For the text-containing cell, return its midpoint in [x, y] coordinate format. 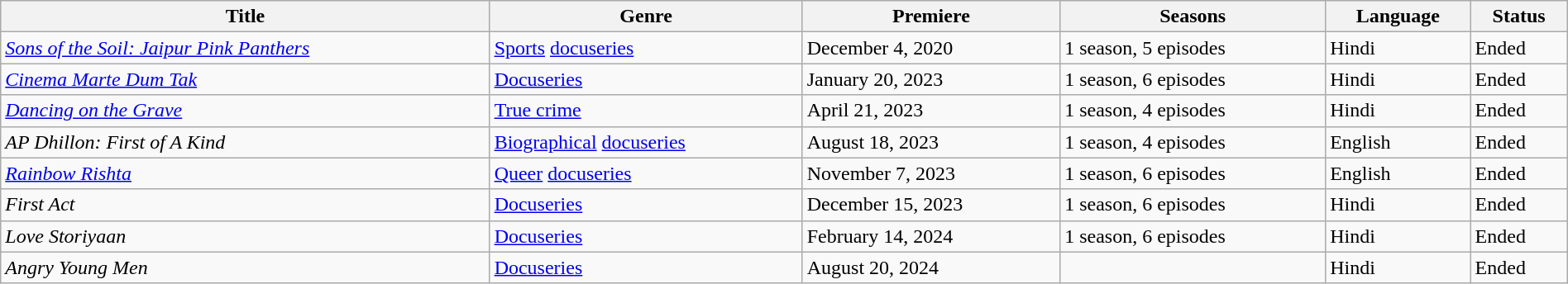
Biographical docuseries [646, 142]
December 4, 2020 [931, 48]
August 20, 2024 [931, 267]
April 21, 2023 [931, 111]
Angry Young Men [245, 267]
First Act [245, 205]
Genre [646, 17]
1 season, 5 episodes [1193, 48]
January 20, 2023 [931, 79]
True crime [646, 111]
Sons of the Soil: Jaipur Pink Panthers [245, 48]
Status [1518, 17]
Premiere [931, 17]
August 18, 2023 [931, 142]
Seasons [1193, 17]
Love Storiyaan [245, 236]
Sports docuseries [646, 48]
Rainbow Rishta [245, 173]
Dancing on the Grave [245, 111]
November 7, 2023 [931, 173]
February 14, 2024 [931, 236]
Language [1398, 17]
December 15, 2023 [931, 205]
Queer docuseries [646, 173]
Cinema Marte Dum Tak [245, 79]
AP Dhillon: First of A Kind [245, 142]
Title [245, 17]
